Pinpoint the cell where the given text exists, returning its [x, y] midpoint coordinate. 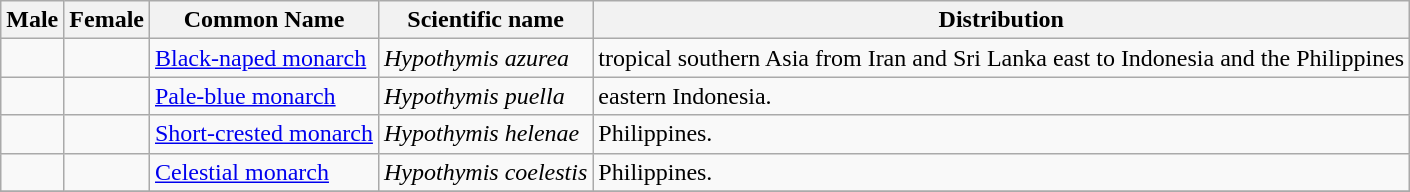
Celestial monarch [264, 172]
Scientific name [485, 20]
Hypothymis coelestis [485, 172]
Hypothymis helenae [485, 134]
Short-crested monarch [264, 134]
Black-naped monarch [264, 58]
Hypothymis puella [485, 96]
Common Name [264, 20]
Male [32, 20]
eastern Indonesia. [1002, 96]
tropical southern Asia from Iran and Sri Lanka east to Indonesia and the Philippines [1002, 58]
Female [107, 20]
Distribution [1002, 20]
Pale-blue monarch [264, 96]
Hypothymis azurea [485, 58]
